Determine the [x, y] coordinate at the center of the cell enclosing the given text.  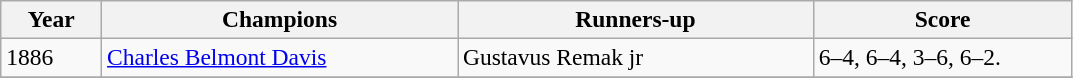
Champions [280, 19]
Runners-up [636, 19]
6–4, 6–4, 3–6, 6–2. [942, 57]
Charles Belmont Davis [280, 57]
Gustavus Remak jr [636, 57]
1886 [52, 57]
Score [942, 19]
Year [52, 19]
